Detect which cell encompasses the target text, then output its (x, y) center coordinate. 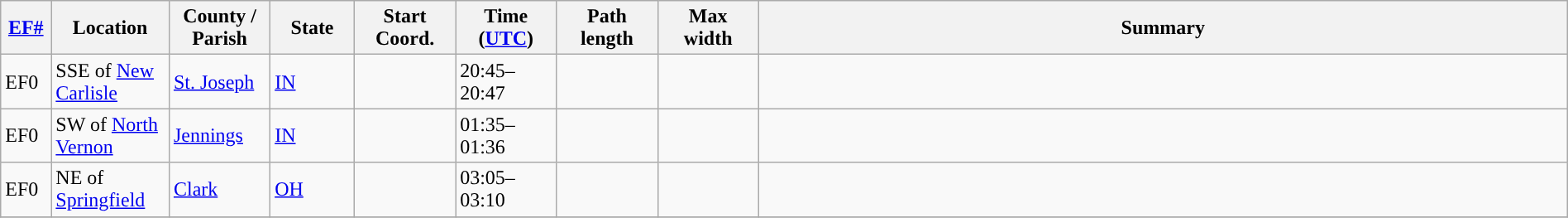
20:45–20:47 (506, 81)
County / Parish (219, 28)
NE of Springfield (111, 189)
01:35–01:36 (506, 136)
Location (111, 28)
SSE of New Carlisle (111, 81)
Start Coord. (404, 28)
OH (313, 189)
Time (UTC) (506, 28)
Max width (708, 28)
State (313, 28)
St. Joseph (219, 81)
Summary (1163, 28)
SW of North Vernon (111, 136)
03:05–03:10 (506, 189)
Jennings (219, 136)
Path length (607, 28)
EF# (26, 28)
Clark (219, 189)
